For the text-containing cell, return its midpoint in [x, y] coordinate format. 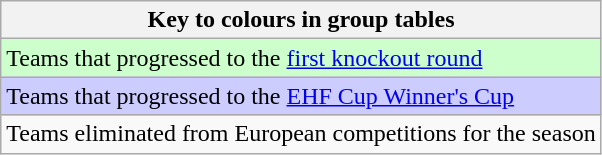
Teams eliminated from European competitions for the season [302, 134]
Teams that progressed to the first knockout round [302, 58]
Teams that progressed to the EHF Cup Winner's Cup [302, 96]
Key to colours in group tables [302, 20]
